Pinpoint the cell where the given text exists, returning its [X, Y] midpoint coordinate. 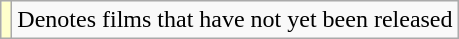
Denotes films that have not yet been released [235, 20]
